Locate the cell with the specified text and output its [X, Y] center coordinate. 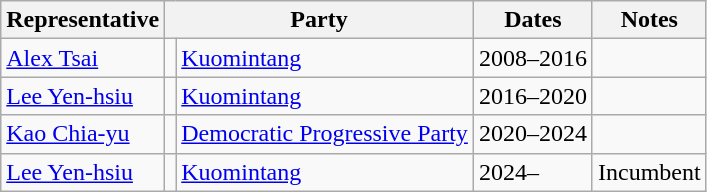
Alex Tsai [83, 58]
2024– [532, 172]
Incumbent [649, 172]
Party [320, 20]
2008–2016 [532, 58]
2016–2020 [532, 96]
Representative [83, 20]
Notes [649, 20]
2020–2024 [532, 134]
Kao Chia-yu [83, 134]
Democratic Progressive Party [325, 134]
Dates [532, 20]
